Locate the cell with the specified text and output its [X, Y] center coordinate. 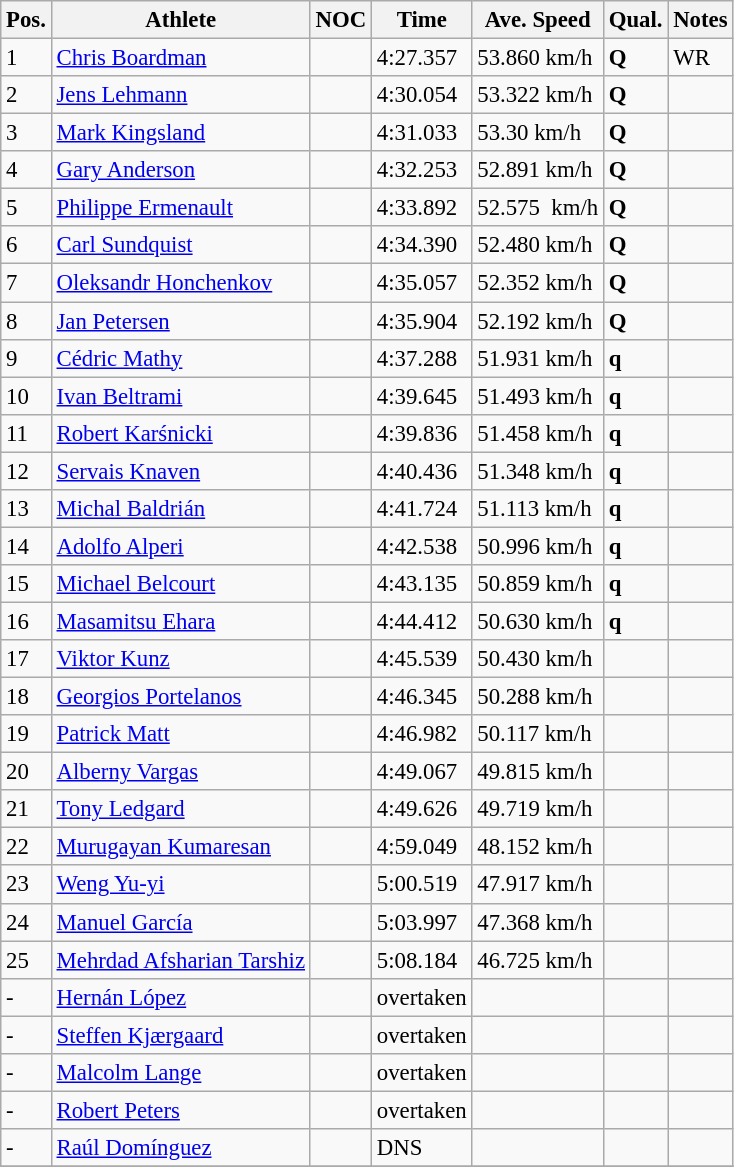
4 [26, 170]
Robert Karśnicki [180, 433]
4:32.253 [422, 170]
2 [26, 95]
4:27.357 [422, 58]
50.430 km/h [538, 659]
Jan Petersen [180, 321]
51.348 km/h [538, 471]
47.917 km/h [538, 885]
51.113 km/h [538, 509]
Servais Knaven [180, 471]
Oleksandr Honchenkov [180, 283]
4:45.539 [422, 659]
52.480 km/h [538, 245]
50.117 km/h [538, 734]
Chris Boardman [180, 58]
Adolfo Alperi [180, 546]
53.860 km/h [538, 58]
51.458 km/h [538, 433]
Gary Anderson [180, 170]
Georgios Portelanos [180, 697]
Malcolm Lange [180, 1073]
9 [26, 358]
NOC [340, 20]
Masamitsu Ehara [180, 621]
Murugayan Kumaresan [180, 847]
Robert Peters [180, 1110]
12 [26, 471]
DNS [422, 1148]
50.996 km/h [538, 546]
19 [26, 734]
16 [26, 621]
13 [26, 509]
Michael Belcourt [180, 584]
4:40.436 [422, 471]
4:35.057 [422, 283]
Time [422, 20]
Cédric Mathy [180, 358]
Tony Ledgard [180, 809]
49.719 km/h [538, 809]
4:43.135 [422, 584]
4:30.054 [422, 95]
24 [26, 922]
Mehrdad Afsharian Tarshiz [180, 960]
4:33.892 [422, 208]
4:46.345 [422, 697]
46.725 km/h [538, 960]
49.815 km/h [538, 772]
Weng Yu-yi [180, 885]
Michal Baldrián [180, 509]
Carl Sundquist [180, 245]
4:35.904 [422, 321]
Manuel García [180, 922]
Ivan Beltrami [180, 396]
51.931 km/h [538, 358]
52.575 km/h [538, 208]
53.30 km/h [538, 133]
Viktor Kunz [180, 659]
Pos. [26, 20]
11 [26, 433]
4:59.049 [422, 847]
8 [26, 321]
Patrick Matt [180, 734]
52.352 km/h [538, 283]
51.493 km/h [538, 396]
4:39.645 [422, 396]
4:49.626 [422, 809]
50.288 km/h [538, 697]
20 [26, 772]
22 [26, 847]
5:03.997 [422, 922]
Philippe Ermenault [180, 208]
23 [26, 885]
47.368 km/h [538, 922]
1 [26, 58]
5:00.519 [422, 885]
Jens Lehmann [180, 95]
4:34.390 [422, 245]
Ave. Speed [538, 20]
50.859 km/h [538, 584]
4:44.412 [422, 621]
50.630 km/h [538, 621]
4:41.724 [422, 509]
WR [700, 58]
5 [26, 208]
3 [26, 133]
Steffen Kjærgaard [180, 1035]
15 [26, 584]
Qual. [635, 20]
7 [26, 283]
Raúl Domínguez [180, 1148]
Mark Kingsland [180, 133]
Notes [700, 20]
48.152 km/h [538, 847]
6 [26, 245]
21 [26, 809]
4:49.067 [422, 772]
18 [26, 697]
4:31.033 [422, 133]
10 [26, 396]
4:42.538 [422, 546]
4:46.982 [422, 734]
5:08.184 [422, 960]
Hernán López [180, 997]
Athlete [180, 20]
Alberny Vargas [180, 772]
25 [26, 960]
52.891 km/h [538, 170]
17 [26, 659]
4:37.288 [422, 358]
14 [26, 546]
4:39.836 [422, 433]
52.192 km/h [538, 321]
53.322 km/h [538, 95]
